Return [X, Y] of the center of cell containing provided text 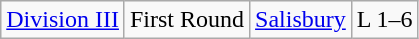
L 1–6 [384, 20]
First Round [186, 20]
Division III [63, 20]
Salisbury [301, 20]
